Search for the cell housing the specified text and yield its [x, y] center coordinate. 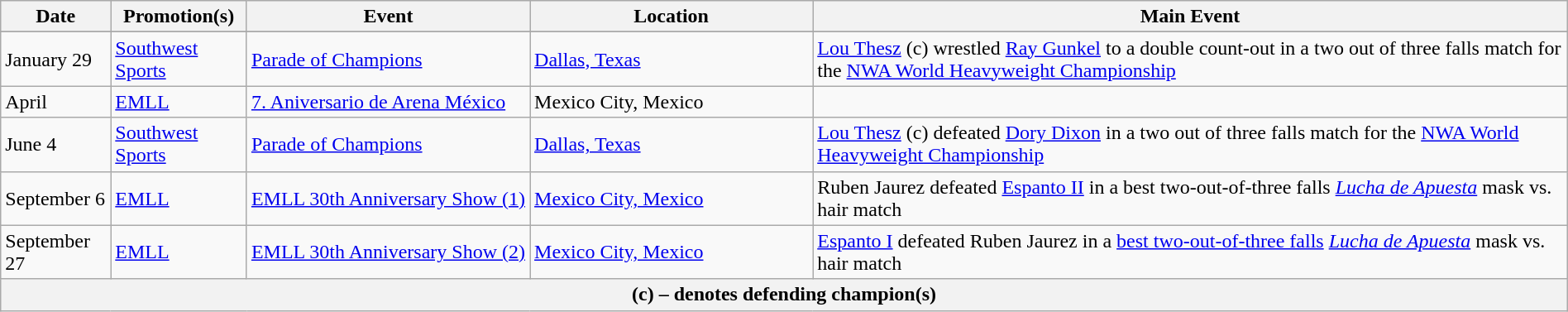
January 29 [56, 60]
Date [56, 17]
Promotion(s) [179, 17]
Lou Thesz (c) wrestled Ray Gunkel to a double count-out in a two out of three falls match for the NWA World Heavyweight Championship [1191, 60]
Ruben Jaurez defeated Espanto II in a best two-out-of-three falls Lucha de Apuesta mask vs. hair match [1191, 199]
(c) – denotes defending champion(s) [784, 295]
Lou Thesz (c) defeated Dory Dixon in a two out of three falls match for the NWA World Heavyweight Championship [1191, 144]
Event [388, 17]
Main Event [1191, 17]
7. Aniversario de Arena México [388, 102]
EMLL 30th Anniversary Show (2) [388, 252]
EMLL 30th Anniversary Show (1) [388, 199]
Espanto I defeated Ruben Jaurez in a best two-out-of-three falls Lucha de Apuesta mask vs. hair match [1191, 252]
September 27 [56, 252]
April [56, 102]
September 6 [56, 199]
June 4 [56, 144]
Location [672, 17]
